Return the [x, y] coordinate for the center point of the cell that contains the specified text.  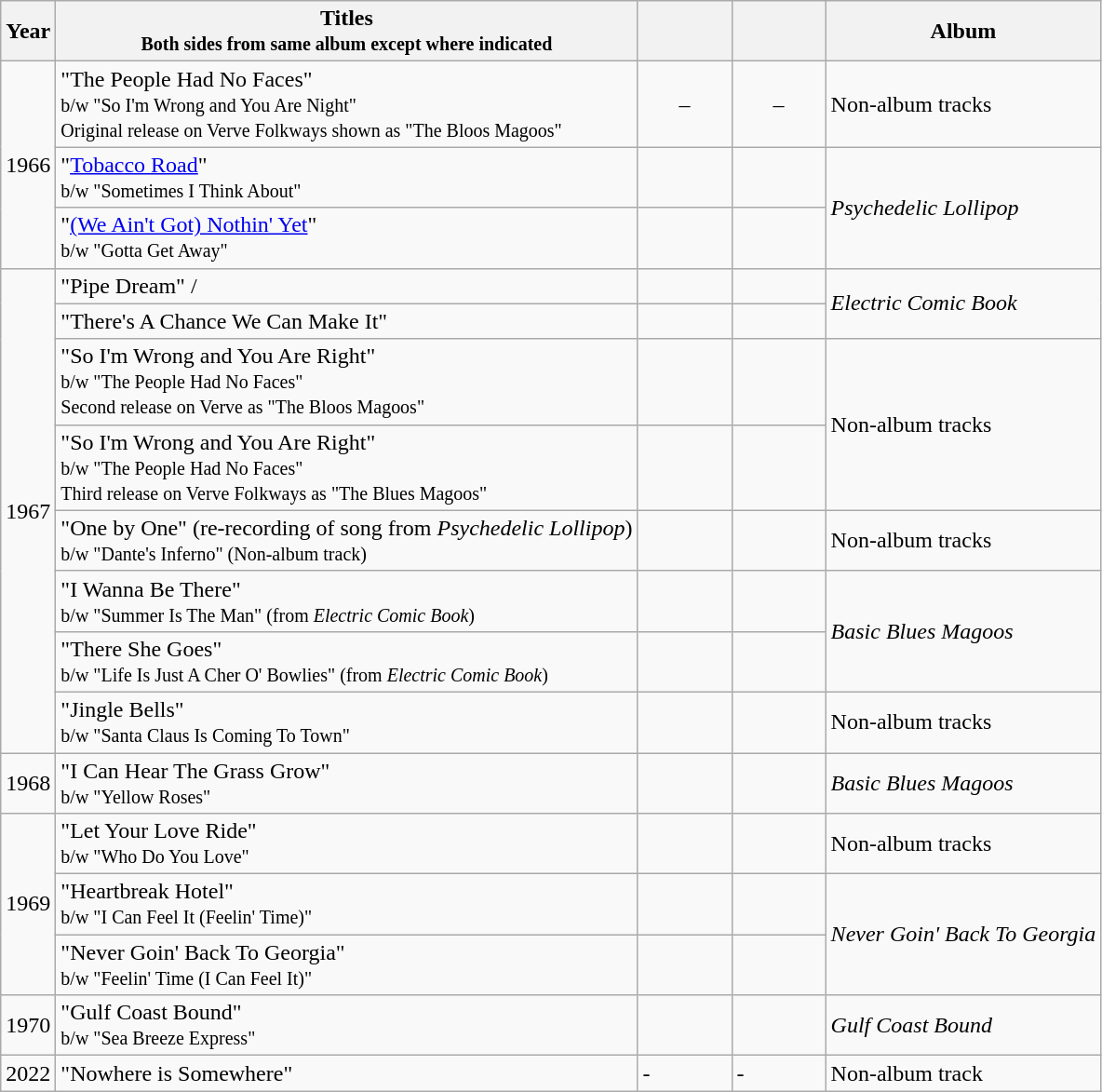
Electric Comic Book [963, 303]
1966 [28, 165]
Gulf Coast Bound [963, 1026]
"One by One" (re-recording of song from Psychedelic Lollipop)b/w "Dante's Inferno" (Non-album track) [346, 540]
"Jingle Bells"b/w "Santa Claus Is Coming To Town" [346, 722]
2022 [28, 1073]
"I Can Hear The Grass Grow"b/w "Yellow Roses" [346, 782]
1968 [28, 782]
"Never Goin' Back To Georgia"b/w "Feelin' Time (I Can Feel It)" [346, 964]
"The People Had No Faces"b/w "So I'm Wrong and You Are Night"Original release on Verve Folkways shown as "The Bloos Magoos" [346, 104]
TitlesBoth sides from same album except where indicated [346, 32]
"I Wanna Be There" b/w "Summer Is The Man" (from Electric Comic Book) [346, 601]
"There's A Chance We Can Make It" [346, 321]
"Pipe Dream" / [346, 286]
1970 [28, 1026]
1967 [28, 510]
"There She Goes"b/w "Life Is Just A Cher O' Bowlies" (from Electric Comic Book) [346, 661]
"Gulf Coast Bound"b/w "Sea Breeze Express" [346, 1026]
Year [28, 32]
Non-album track [963, 1073]
"Let Your Love Ride"b/w "Who Do You Love" [346, 843]
Never Goin' Back To Georgia [963, 935]
"Nowhere is Somewhere" [346, 1073]
1969 [28, 905]
"So I'm Wrong and You Are Right"b/w "The People Had No Faces"Second release on Verve as "The Bloos Magoos" [346, 382]
"So I'm Wrong and You Are Right"b/w "The People Had No Faces"Third release on Verve Folkways as "The Blues Magoos" [346, 467]
Album [963, 32]
"Tobacco Road"b/w "Sometimes I Think About" [346, 177]
"(We Ain't Got) Nothin' Yet"b/w "Gotta Get Away" [346, 238]
Psychedelic Lollipop [963, 208]
"Heartbreak Hotel"b/w "I Can Feel It (Feelin' Time)" [346, 905]
